For the text-containing cell, return its midpoint in [X, Y] coordinate format. 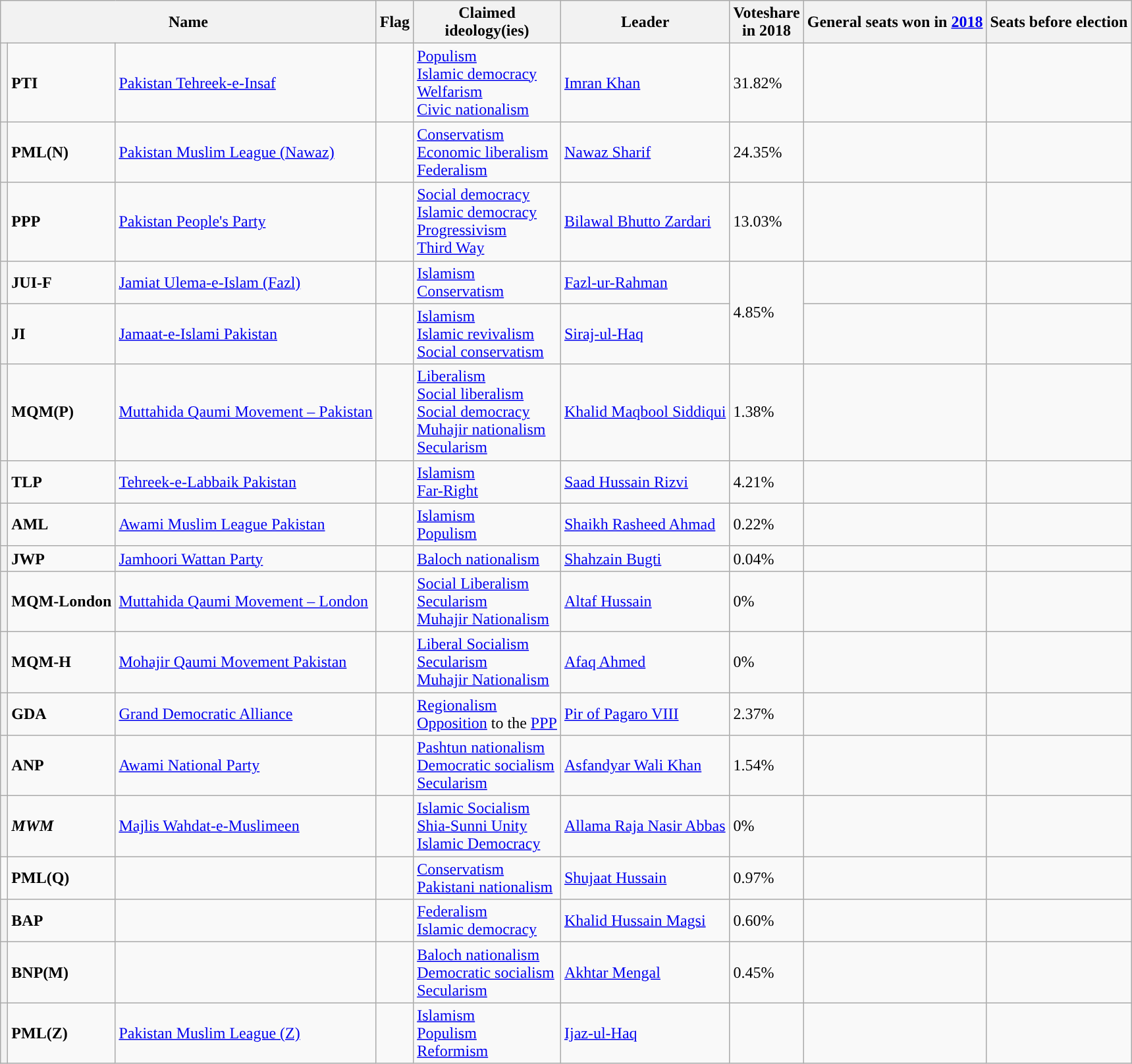
Nawaz Sharif [645, 152]
0.04% [767, 558]
Flag [394, 22]
LiberalismSocial liberalismSocial democracyMuhajir nationalismSecularism [487, 412]
Shaikh Rasheed Ahmad [645, 524]
Social democracyIslamic democracyProgressivismThird Way [487, 221]
IslamismIslamic revivalismSocial conservatism [487, 334]
GDA [62, 714]
Bilawal Bhutto Zardari [645, 221]
Grand Democratic Alliance [246, 714]
JI [62, 334]
AML [62, 524]
PopulismIslamic democracyWelfarismCivic nationalism [487, 83]
Khalid Maqbool Siddiqui [645, 412]
ConservatismEconomic liberalismFederalism [487, 152]
Name [188, 22]
Islamism Populism [487, 524]
0.22% [767, 524]
Muttahida Qaumi Movement – London [246, 601]
Awami Muslim League Pakistan [246, 524]
Baloch nationalism [487, 558]
Siraj-ul-Haq [645, 334]
1.38% [767, 412]
Jamhoori Wattan Party [246, 558]
IslamismFar-Right [487, 482]
PML(Q) [62, 878]
Pakistan Muslim League (Z) [246, 1033]
Leader [645, 22]
Pir of Pagaro VIII [645, 714]
13.03% [767, 221]
Pakistan Muslim League (Nawaz) [246, 152]
Social LiberalismSecularismMuhajir Nationalism [487, 601]
Afaq Ahmed [645, 662]
BNP(M) [62, 972]
2.37% [767, 714]
Ijaz-ul-Haq [645, 1033]
Votesharein 2018 [767, 22]
PTI [62, 83]
General seats won in 2018 [895, 22]
4.85% [767, 312]
Jamiat Ulema-e-Islam (Fazl) [246, 282]
FederalismIslamic democracy [487, 920]
0.97% [767, 878]
Allama Raja Nasir Abbas [645, 826]
Pashtun nationalismDemocratic socialismSecularism [487, 766]
Islamic SocialismShia-Sunni UnityIslamic Democracy [487, 826]
0.60% [767, 920]
TLP [62, 482]
Shahzain Bugti [645, 558]
1.54% [767, 766]
Tehreek-e-Labbaik Pakistan [246, 482]
BAP [62, 920]
4.21% [767, 482]
Mohajir Qaumi Movement Pakistan [246, 662]
Saad Hussain Rizvi [645, 482]
MWM [62, 826]
Baloch nationalismDemocratic socialismSecularism [487, 972]
MQM-London [62, 601]
JUI-F [62, 282]
ConservatismPakistani nationalism [487, 878]
PML(N) [62, 152]
Jamaat-e-Islami Pakistan [246, 334]
MQM(P) [62, 412]
Akhtar Mengal [645, 972]
Fazl-ur-Rahman [645, 282]
PML(Z) [62, 1033]
31.82% [767, 83]
Pakistan Tehreek-e-Insaf [246, 83]
Asfandyar Wali Khan [645, 766]
24.35% [767, 152]
Imran Khan [645, 83]
RegionalismOpposition to the PPP [487, 714]
Khalid Hussain Magsi [645, 920]
Altaf Hussain [645, 601]
Muttahida Qaumi Movement – Pakistan [246, 412]
IslamismPopulismReformism [487, 1033]
Seats before election [1059, 22]
Shujaat Hussain [645, 878]
0.45% [767, 972]
JWP [62, 558]
ANP [62, 766]
Claimedideology(ies) [487, 22]
IslamismConservatism [487, 282]
Awami National Party [246, 766]
MQM-H [62, 662]
Majlis Wahdat-e-Muslimeen [246, 826]
Pakistan People's Party [246, 221]
PPP [62, 221]
Liberal SocialismSecularismMuhajir Nationalism [487, 662]
